From the cell containing the given text, extract its center point as [X, Y] coordinate. 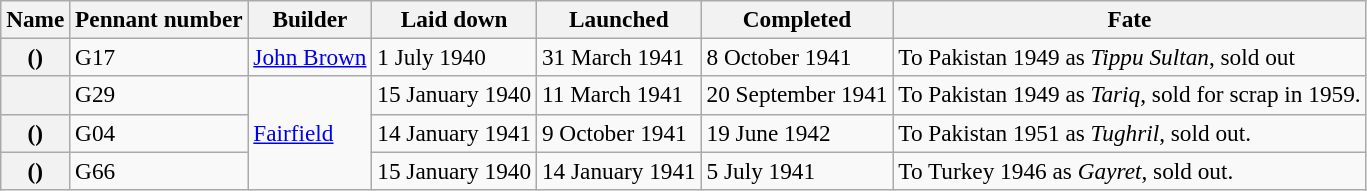
G66 [159, 170]
20 September 1941 [797, 95]
Fairfield [310, 132]
To Pakistan 1949 as Tippu Sultan, sold out [1130, 57]
31 March 1941 [620, 57]
Pennant number [159, 19]
Completed [797, 19]
G04 [159, 133]
Laid down [454, 19]
To Pakistan 1951 as Tughril, sold out. [1130, 133]
1 July 1940 [454, 57]
To Pakistan 1949 as Tariq, sold for scrap in 1959. [1130, 95]
Builder [310, 19]
5 July 1941 [797, 170]
8 October 1941 [797, 57]
Name [36, 19]
9 October 1941 [620, 133]
G29 [159, 95]
G17 [159, 57]
To Turkey 1946 as Gayret, sold out. [1130, 170]
John Brown [310, 57]
11 March 1941 [620, 95]
Fate [1130, 19]
19 June 1942 [797, 133]
Launched [620, 19]
